Locate the cell with the specified text and output its (x, y) center coordinate. 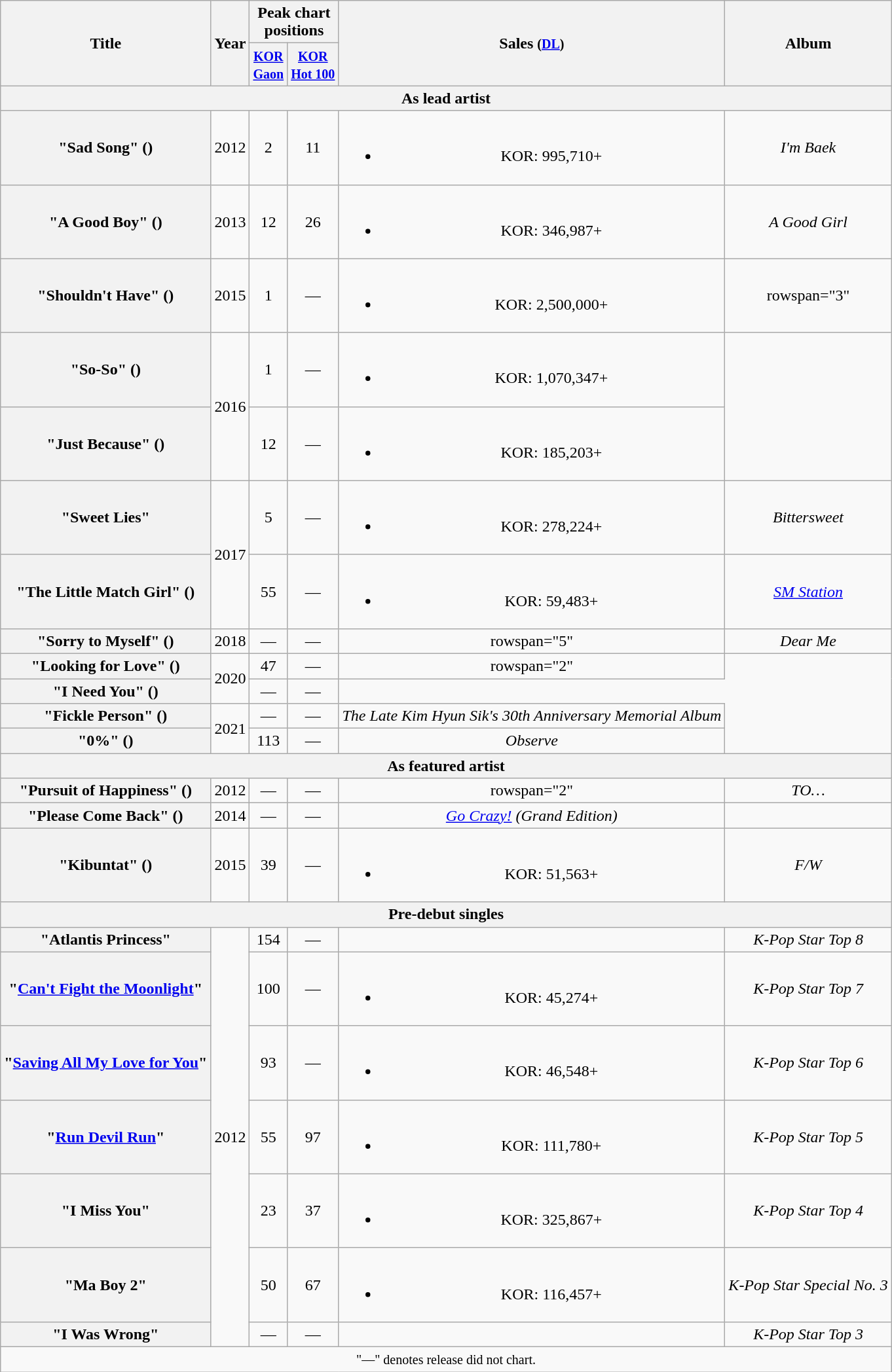
2016 (231, 406)
2014 (231, 816)
Peak chart positions (294, 22)
Pre-debut singles (446, 914)
Album (808, 43)
Go Crazy! (Grand Edition) (532, 816)
"Fickle Person" () (106, 716)
KOR: 46,548+ (532, 1063)
KOR: 995,710+ (532, 148)
Sales (DL) (532, 43)
Year (231, 43)
"A Good Boy" () (106, 221)
K-Pop Star Top 7 (808, 988)
"0%" () (106, 741)
Dear Me (808, 641)
2 (269, 148)
K-Pop Star Top 5 (808, 1136)
47 (269, 666)
2018 (231, 641)
F/W (808, 865)
"Sweet Lies" (106, 517)
5 (269, 517)
The Late Kim Hyun Sik's 30th Anniversary Memorial Album (532, 716)
"Sad Song" () (106, 148)
KOR: 111,780+ (532, 1136)
"I Need You" () (106, 691)
"Saving All My Love for You" (106, 1063)
"Can't Fight the Moonlight" (106, 988)
"I Miss You" (106, 1211)
"The Little Match Girl" () (106, 592)
KOR: 346,987+ (532, 221)
rowspan="5" (532, 641)
Observe (532, 741)
37 (313, 1211)
97 (313, 1136)
2021 (231, 729)
K-Pop Star Special No. 3 (808, 1284)
"Ma Boy 2" (106, 1284)
"—" denotes release did not chart. (446, 1359)
Bittersweet (808, 517)
"Sorry to Myself" () (106, 641)
KOR: 59,483+ (532, 592)
67 (313, 1284)
"Run Devil Run" (106, 1136)
Title (106, 43)
154 (269, 939)
I'm Baek (808, 148)
11 (313, 148)
"Shouldn't Have" () (106, 296)
"Please Come Back" () (106, 816)
"I Was Wrong" (106, 1334)
"Looking for Love" () (106, 666)
As featured artist (446, 766)
"Kibuntat" () (106, 865)
KORHot 100 (313, 64)
KOR: 51,563+ (532, 865)
KOR: 45,274+ (532, 988)
"Pursuit of Happiness" () (106, 791)
KOR: 325,867+ (532, 1211)
TO… (808, 791)
KORGaon (269, 64)
As lead artist (446, 98)
SM Station (808, 592)
93 (269, 1063)
K-Pop Star Top 3 (808, 1334)
K-Pop Star Top 4 (808, 1211)
KOR: 2,500,000+ (532, 296)
39 (269, 865)
K-Pop Star Top 6 (808, 1063)
A Good Girl (808, 221)
"So-So" () (106, 369)
23 (269, 1211)
KOR: 185,203+ (532, 444)
"Atlantis Princess" (106, 939)
K-Pop Star Top 8 (808, 939)
113 (269, 741)
2020 (231, 678)
100 (269, 988)
KOR: 1,070,347+ (532, 369)
2013 (231, 221)
2017 (231, 554)
KOR: 278,224+ (532, 517)
"Just Because" () (106, 444)
rowspan="3" (808, 296)
26 (313, 221)
50 (269, 1284)
KOR: 116,457+ (532, 1284)
